Locate the cell with the specified text and output its (x, y) center coordinate. 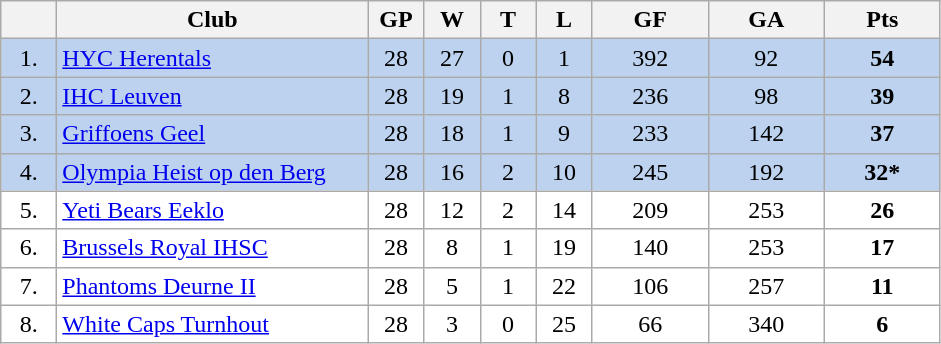
39 (882, 96)
GA (766, 20)
5. (29, 210)
Griffoens Geel (212, 134)
98 (766, 96)
1. (29, 58)
6 (882, 324)
6. (29, 248)
16 (452, 172)
17 (882, 248)
Club (212, 20)
236 (650, 96)
IHC Leuven (212, 96)
10 (564, 172)
392 (650, 58)
2. (29, 96)
14 (564, 210)
Brussels Royal IHSC (212, 248)
Pts (882, 20)
32* (882, 172)
106 (650, 286)
W (452, 20)
25 (564, 324)
22 (564, 286)
5 (452, 286)
142 (766, 134)
L (564, 20)
T (508, 20)
8. (29, 324)
7. (29, 286)
66 (650, 324)
233 (650, 134)
3 (452, 324)
4. (29, 172)
White Caps Turnhout (212, 324)
26 (882, 210)
340 (766, 324)
54 (882, 58)
9 (564, 134)
HYC Herentals (212, 58)
11 (882, 286)
92 (766, 58)
Phantoms Deurne II (212, 286)
27 (452, 58)
GP (396, 20)
3. (29, 134)
Yeti Bears Eeklo (212, 210)
GF (650, 20)
245 (650, 172)
257 (766, 286)
140 (650, 248)
Olympia Heist op den Berg (212, 172)
37 (882, 134)
192 (766, 172)
209 (650, 210)
18 (452, 134)
12 (452, 210)
